Pinpoint the cell where the given text exists, returning its [x, y] midpoint coordinate. 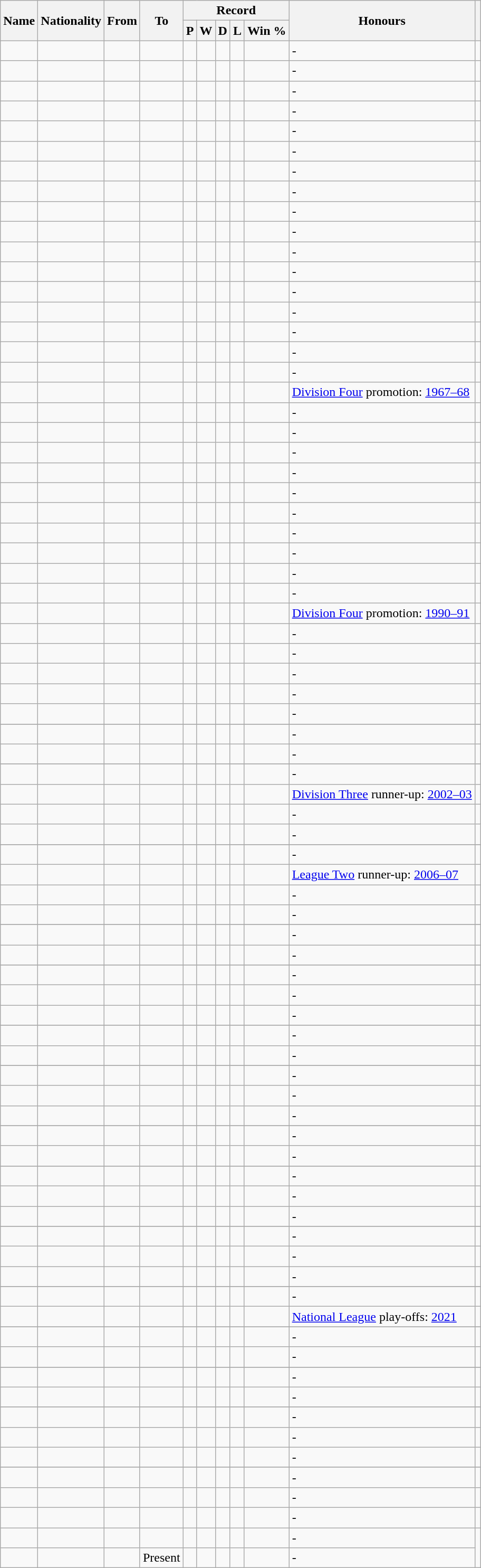
L [237, 31]
Division Four promotion: 1967–68 [382, 392]
Division Four promotion: 1990–91 [382, 613]
Division Three runner-up: 2002–03 [382, 794]
To [161, 21]
Nationality [71, 21]
Present [161, 1558]
Win % [267, 31]
From [122, 21]
Record [236, 11]
Name [19, 21]
D [223, 31]
League Two runner-up: 2006–07 [382, 874]
Honours [382, 21]
National League play-offs: 2021 [382, 1317]
P [190, 31]
W [206, 31]
